Capture the cell that displays the provided text and extract its (X, Y) central coordinate. 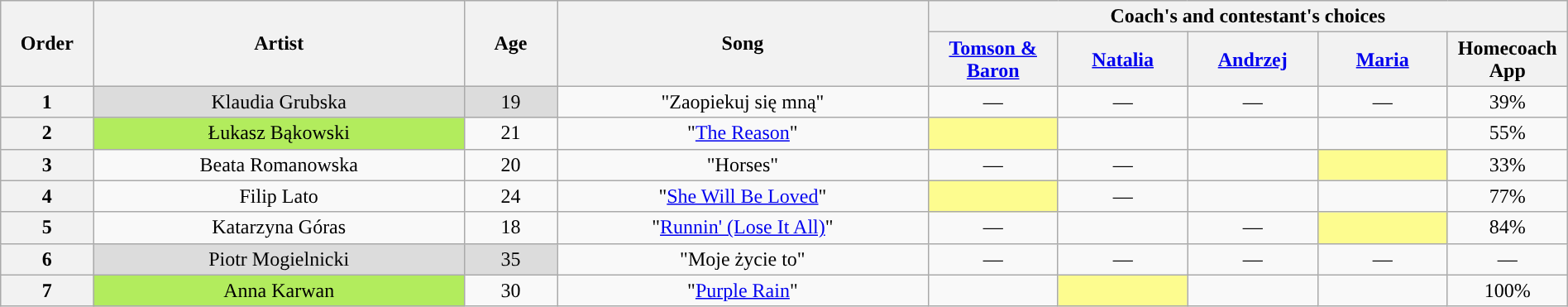
20 (510, 165)
4 (47, 196)
100% (1507, 290)
Age (510, 43)
5 (47, 228)
"Runnin' (Lose It All)" (743, 228)
Song (743, 43)
Beata Romanowska (280, 165)
"Purple Rain" (743, 290)
Piotr Mogielnicki (280, 259)
2 (47, 133)
84% (1507, 228)
Tomson & Baron (992, 60)
Łukasz Bąkowski (280, 133)
33% (1507, 165)
Filip Lato (280, 196)
19 (510, 102)
7 (47, 290)
Klaudia Grubska (280, 102)
55% (1507, 133)
"She Will Be Loved" (743, 196)
39% (1507, 102)
77% (1507, 196)
6 (47, 259)
Artist (280, 43)
Maria (1383, 60)
30 (510, 290)
"Moje życie to" (743, 259)
3 (47, 165)
Order (47, 43)
Natalia (1123, 60)
"Horses" (743, 165)
"Zaopiekuj się mną" (743, 102)
18 (510, 228)
Homecoach App (1507, 60)
Anna Karwan (280, 290)
35 (510, 259)
1 (47, 102)
"The Reason" (743, 133)
24 (510, 196)
Andrzej (1252, 60)
21 (510, 133)
Coach's and contestant's choices (1247, 17)
Katarzyna Góras (280, 228)
